Search for the cell housing the specified text and yield its (x, y) center coordinate. 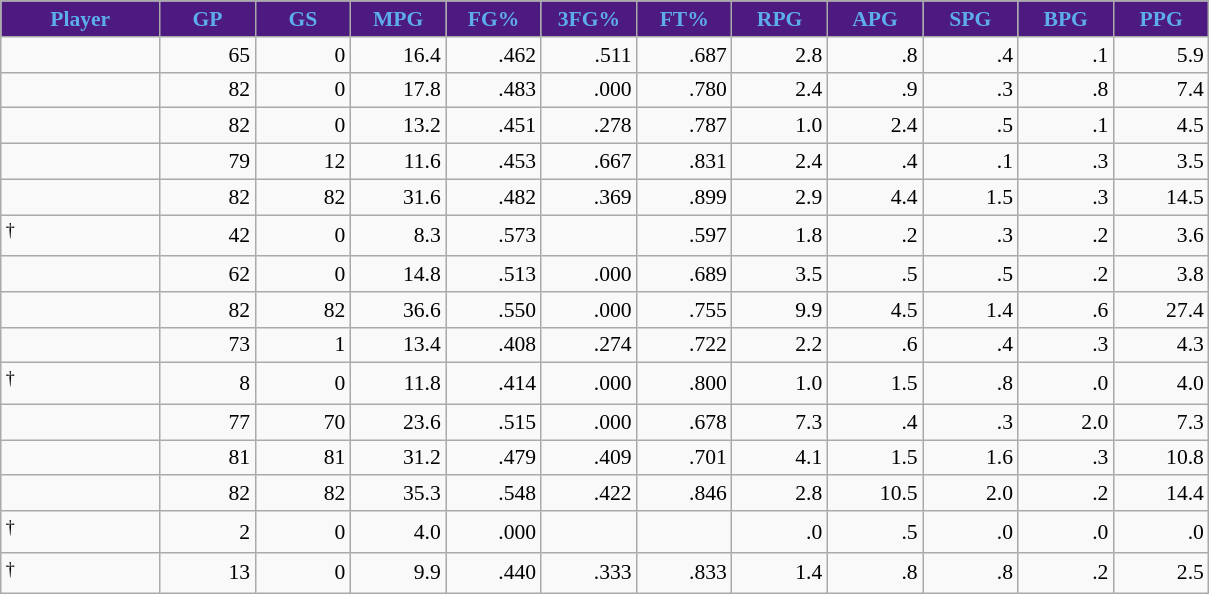
3.8 (1161, 274)
BPG (1066, 19)
79 (208, 162)
.409 (588, 458)
3.6 (1161, 236)
.513 (494, 274)
13.2 (398, 126)
14.4 (1161, 494)
62 (208, 274)
17.8 (398, 90)
.278 (588, 126)
16.4 (398, 55)
4.3 (1161, 345)
36.6 (398, 310)
RPG (780, 19)
12 (302, 162)
2.5 (1161, 574)
.833 (684, 574)
7.4 (1161, 90)
.440 (494, 574)
.369 (588, 197)
.573 (494, 236)
23.6 (398, 422)
1.6 (970, 458)
65 (208, 55)
.482 (494, 197)
.787 (684, 126)
31.6 (398, 197)
GS (302, 19)
77 (208, 422)
.755 (684, 310)
5.9 (1161, 55)
.274 (588, 345)
.333 (588, 574)
14.5 (1161, 197)
13.4 (398, 345)
.9 (874, 90)
.414 (494, 384)
.667 (588, 162)
.687 (684, 55)
.701 (684, 458)
.831 (684, 162)
8 (208, 384)
.689 (684, 274)
.780 (684, 90)
11.6 (398, 162)
FG% (494, 19)
FT% (684, 19)
.722 (684, 345)
42 (208, 236)
.483 (494, 90)
.453 (494, 162)
1 (302, 345)
.899 (684, 197)
.597 (684, 236)
.479 (494, 458)
31.2 (398, 458)
.422 (588, 494)
1.8 (780, 236)
73 (208, 345)
.800 (684, 384)
11.8 (398, 384)
.846 (684, 494)
.550 (494, 310)
8.3 (398, 236)
MPG (398, 19)
2.2 (780, 345)
3FG% (588, 19)
2.9 (780, 197)
4.4 (874, 197)
.678 (684, 422)
SPG (970, 19)
70 (302, 422)
.462 (494, 55)
14.8 (398, 274)
2 (208, 532)
.515 (494, 422)
.548 (494, 494)
13 (208, 574)
10.5 (874, 494)
APG (874, 19)
PPG (1161, 19)
10.8 (1161, 458)
27.4 (1161, 310)
35.3 (398, 494)
GP (208, 19)
.408 (494, 345)
Player (80, 19)
.511 (588, 55)
4.1 (780, 458)
.451 (494, 126)
